For the text-containing cell, return its midpoint in (x, y) coordinate format. 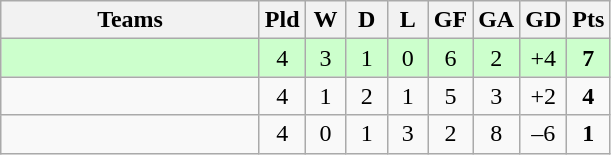
Pts (588, 20)
+2 (544, 96)
GD (544, 20)
W (326, 20)
GA (496, 20)
7 (588, 58)
D (366, 20)
GF (450, 20)
+4 (544, 58)
Pld (282, 20)
8 (496, 134)
L (408, 20)
–6 (544, 134)
6 (450, 58)
5 (450, 96)
Teams (130, 20)
